Return the [X, Y] coordinate for the center point of the cell that contains the specified text.  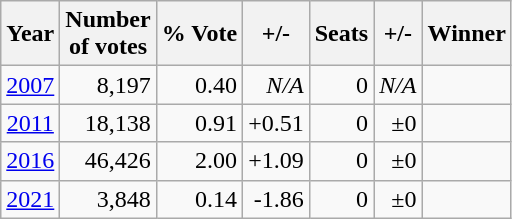
+0.51 [276, 123]
2.00 [199, 161]
2011 [30, 123]
3,848 [108, 199]
+1.09 [276, 161]
0.14 [199, 199]
2016 [30, 161]
46,426 [108, 161]
0.91 [199, 123]
% Vote [199, 34]
-1.86 [276, 199]
8,197 [108, 85]
2007 [30, 85]
18,138 [108, 123]
Seats [341, 34]
Winner [466, 34]
0.40 [199, 85]
Year [30, 34]
Numberof votes [108, 34]
2021 [30, 199]
